Find where the given text appears and provide that cell's center as [X, Y] coordinate. 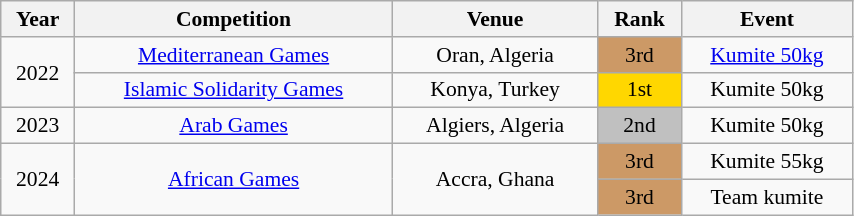
African Games [234, 180]
Mediterranean Games [234, 55]
Competition [234, 19]
Venue [496, 19]
2nd [640, 126]
Kumite 55kg [766, 162]
Algiers, Algeria [496, 126]
Team kumite [766, 197]
Islamic Solidarity Games [234, 90]
Year [38, 19]
2022 [38, 72]
Rank [640, 19]
2024 [38, 180]
Oran, Algeria [496, 55]
Event [766, 19]
Arab Games [234, 126]
2023 [38, 126]
Accra, Ghana [496, 180]
1st [640, 90]
Konya, Turkey [496, 90]
